Pinpoint the cell where the given text exists, returning its (X, Y) midpoint coordinate. 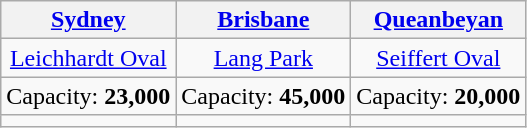
Lang Park (264, 58)
Seiffert Oval (438, 58)
Brisbane (264, 20)
Capacity: 45,000 (264, 96)
Capacity: 20,000 (438, 96)
Leichhardt Oval (88, 58)
Sydney (88, 20)
Capacity: 23,000 (88, 96)
Queanbeyan (438, 20)
